Determine the (x, y) coordinate at the center of the cell enclosing the given text.  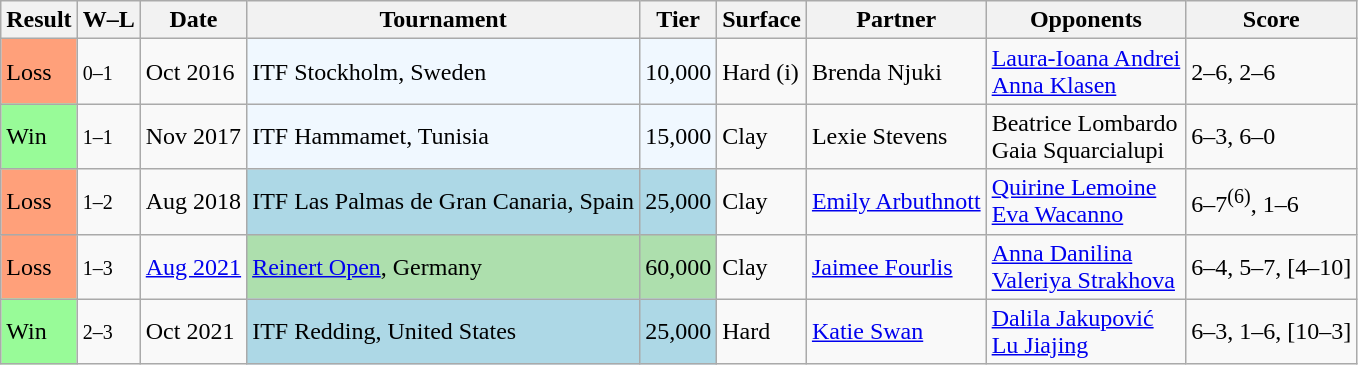
Jaimee Fourlis (896, 266)
Partner (896, 20)
10,000 (678, 72)
2–6, 2–6 (1272, 72)
Katie Swan (896, 332)
Result (39, 20)
Opponents (1086, 20)
6–3, 6–0 (1272, 136)
Aug 2018 (193, 202)
Emily Arbuthnott (896, 202)
Oct 2016 (193, 72)
0–1 (108, 72)
15,000 (678, 136)
1–2 (108, 202)
Anna Danilina Valeriya Strakhova (1086, 266)
Hard (i) (762, 72)
1–3 (108, 266)
W–L (108, 20)
60,000 (678, 266)
Oct 2021 (193, 332)
Beatrice Lombardo Gaia Squarcialupi (1086, 136)
1–1 (108, 136)
Reinert Open, Germany (444, 266)
Dalila Jakupović Lu Jiajing (1086, 332)
6–4, 5–7, [4–10] (1272, 266)
Lexie Stevens (896, 136)
ITF Redding, United States (444, 332)
Brenda Njuki (896, 72)
Aug 2021 (193, 266)
Hard (762, 332)
Laura-Ioana Andrei Anna Klasen (1086, 72)
Tournament (444, 20)
Quirine Lemoine Eva Wacanno (1086, 202)
2–3 (108, 332)
ITF Las Palmas de Gran Canaria, Spain (444, 202)
Score (1272, 20)
Tier (678, 20)
6–7(6), 1–6 (1272, 202)
Surface (762, 20)
6–3, 1–6, [10–3] (1272, 332)
ITF Stockholm, Sweden (444, 72)
Nov 2017 (193, 136)
Date (193, 20)
ITF Hammamet, Tunisia (444, 136)
